Provide the (X, Y) coordinate of the cell's center where the given text is located.  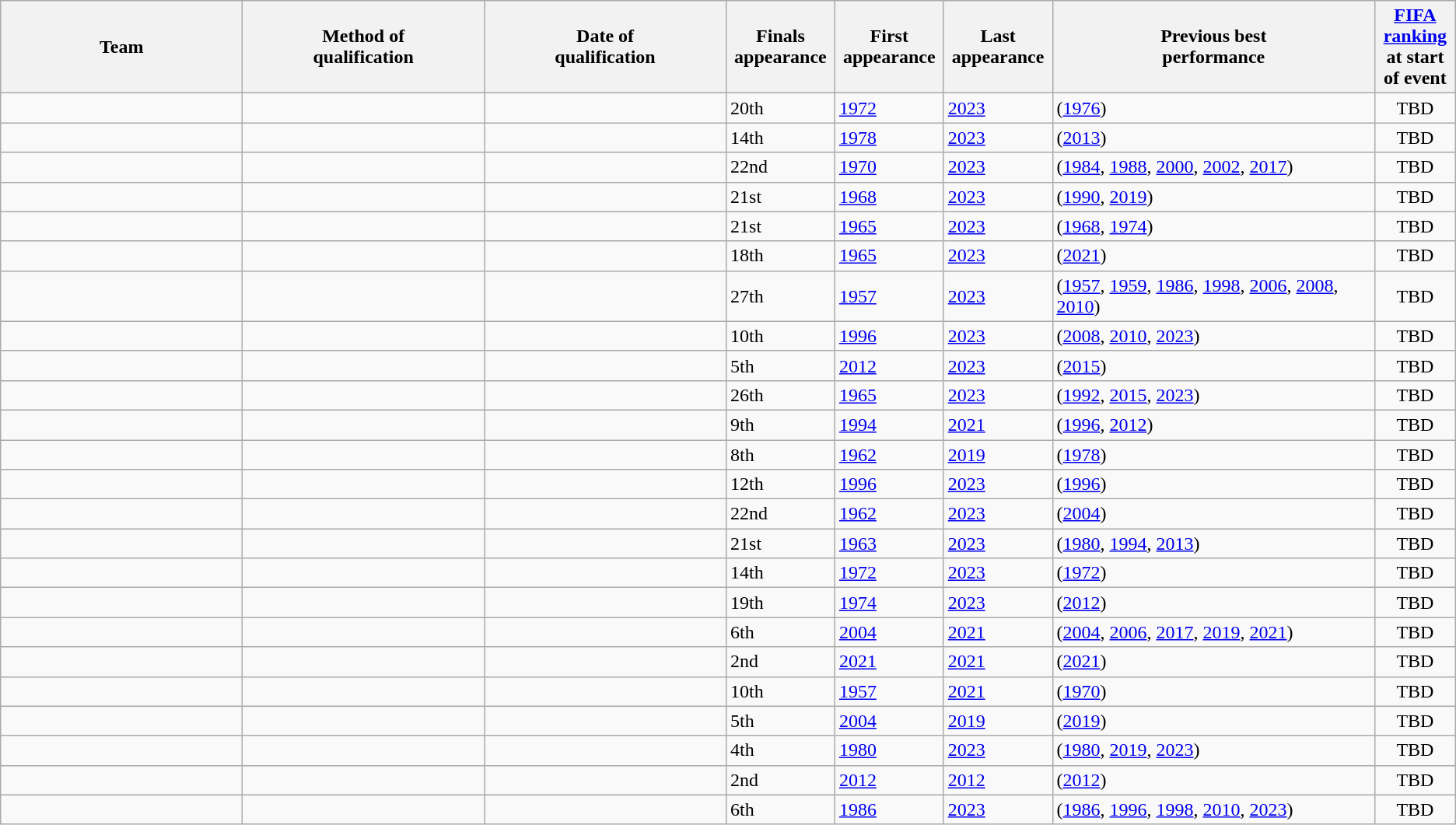
(2013) (1213, 138)
1970 (889, 167)
(2004) (1213, 514)
1980 (889, 750)
Lastappearance (998, 47)
1974 (889, 603)
Finalsappearance (781, 47)
(1968, 1974) (1213, 226)
Firstappearance (889, 47)
(1992, 2015, 2023) (1213, 395)
(1990, 2019) (1213, 197)
(1984, 1988, 2000, 2002, 2017) (1213, 167)
20th (781, 108)
Previous bestperformance (1213, 47)
(1996) (1213, 484)
(2004, 2006, 2017, 2019, 2021) (1213, 632)
Method ofqualification (364, 47)
Team (121, 47)
18th (781, 256)
(2019) (1213, 721)
1994 (889, 425)
(1976) (1213, 108)
(2008, 2010, 2023) (1213, 336)
(1980, 1994, 2013) (1213, 544)
1963 (889, 544)
(1986, 1996, 1998, 2010, 2023) (1213, 809)
8th (781, 455)
(1970) (1213, 691)
19th (781, 603)
FIFA rankingat start of event (1416, 47)
9th (781, 425)
(2015) (1213, 365)
(1972) (1213, 573)
(1978) (1213, 455)
26th (781, 395)
Date ofqualification (605, 47)
(1980, 2019, 2023) (1213, 750)
1978 (889, 138)
27th (781, 295)
(1996, 2012) (1213, 425)
(1957, 1959, 1986, 1998, 2006, 2008, 2010) (1213, 295)
1986 (889, 809)
1968 (889, 197)
12th (781, 484)
4th (781, 750)
